Identify which cell holds the provided text, then report its (X, Y) central coordinate. 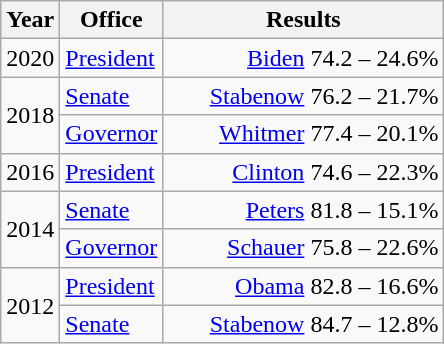
2020 (30, 58)
Peters 81.8 – 15.1% (304, 210)
2018 (30, 115)
Whitmer 77.4 – 20.1% (304, 134)
Year (30, 20)
Clinton 74.6 – 22.3% (304, 172)
2016 (30, 172)
2012 (30, 305)
Stabenow 76.2 – 21.7% (304, 96)
Office (112, 20)
Schauer 75.8 – 22.6% (304, 248)
2014 (30, 229)
Results (304, 20)
Biden 74.2 – 24.6% (304, 58)
Obama 82.8 – 16.6% (304, 286)
Stabenow 84.7 – 12.8% (304, 324)
